Locate the cell with the specified text and output its (x, y) center coordinate. 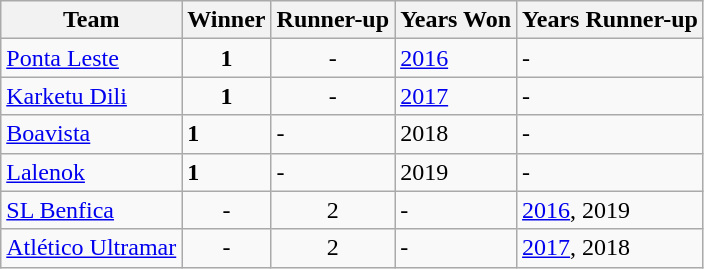
Ponta Leste (92, 58)
2017, 2018 (610, 248)
2019 (456, 172)
Winner (226, 20)
Runner-up (333, 20)
2016 (456, 58)
Years Won (456, 20)
2016, 2019 (610, 210)
SL Benfica (92, 210)
Karketu Dili (92, 96)
Atlético Ultramar (92, 248)
2017 (456, 96)
2018 (456, 134)
Team (92, 20)
Boavista (92, 134)
Years Runner-up (610, 20)
Lalenok (92, 172)
